Output the [X, Y] coordinate of the center of the cell containing the given text.  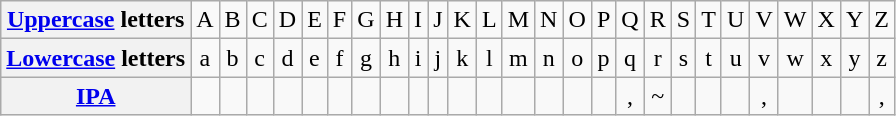
O [577, 20]
g [366, 58]
B [232, 20]
c [260, 58]
k [462, 58]
n [549, 58]
x [826, 58]
F [339, 20]
R [658, 20]
s [683, 58]
q [630, 58]
d [287, 58]
b [232, 58]
U [735, 20]
m [518, 58]
T [709, 20]
J [438, 20]
K [462, 20]
D [287, 20]
S [683, 20]
a [205, 58]
h [394, 58]
f [339, 58]
X [826, 20]
l [489, 58]
p [603, 58]
Uppercase letters [96, 20]
V [764, 20]
y [854, 58]
j [438, 58]
v [764, 58]
~ [658, 96]
Z [882, 20]
w [795, 58]
E [315, 20]
C [260, 20]
t [709, 58]
z [882, 58]
N [549, 20]
G [366, 20]
M [518, 20]
Q [630, 20]
I [418, 20]
u [735, 58]
Y [854, 20]
e [315, 58]
Lowercase letters [96, 58]
r [658, 58]
A [205, 20]
P [603, 20]
W [795, 20]
H [394, 20]
o [577, 58]
IPA [96, 96]
i [418, 58]
L [489, 20]
